Search for the cell housing the specified text and yield its [X, Y] center coordinate. 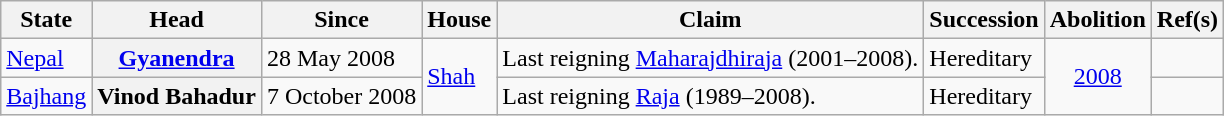
28 May 2008 [341, 58]
Shah [460, 77]
Gyanendra [177, 58]
House [460, 20]
State [46, 20]
Abolition [1098, 20]
Ref(s) [1187, 20]
Vinod Bahadur [177, 96]
Bajhang [46, 96]
Succession [984, 20]
2008 [1098, 77]
7 October 2008 [341, 96]
Since [341, 20]
Head [177, 20]
Last reigning Maharajdhiraja (2001–2008). [710, 58]
Claim [710, 20]
Nepal [46, 58]
Last reigning Raja (1989–2008). [710, 96]
